Find where the given text appears and provide that cell's center as (x, y) coordinate. 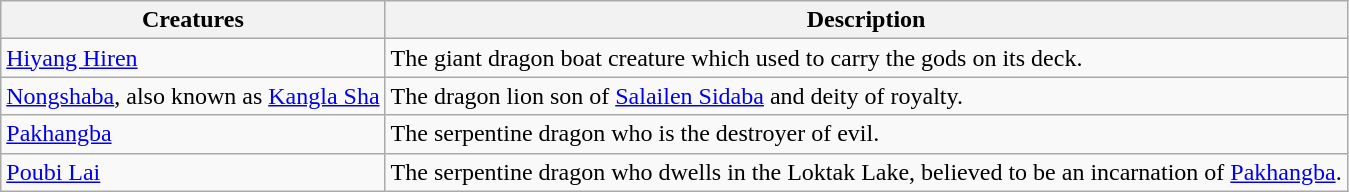
The dragon lion son of Salailen Sidaba and deity of royalty. (866, 96)
The serpentine dragon who is the destroyer of evil. (866, 134)
Pakhangba (193, 134)
Hiyang Hiren (193, 58)
Creatures (193, 20)
The giant dragon boat creature which used to carry the gods on its deck. (866, 58)
Poubi Lai (193, 172)
The serpentine dragon who dwells in the Loktak Lake, believed to be an incarnation of Pakhangba. (866, 172)
Description (866, 20)
Nongshaba, also known as Kangla Sha (193, 96)
